Output the [X, Y] coordinate of the center of the cell containing the given text.  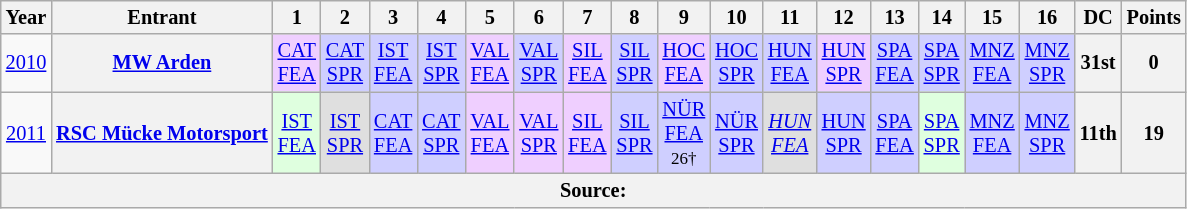
12 [844, 17]
14 [942, 17]
Year [26, 17]
HOCSPR [736, 63]
Source: [594, 190]
DC [1098, 17]
1 [297, 17]
2 [345, 17]
5 [490, 17]
7 [587, 17]
2010 [26, 63]
13 [894, 17]
NÜRSPR [736, 133]
10 [736, 17]
2011 [26, 133]
31st [1098, 63]
11th [1098, 133]
15 [992, 17]
NÜRFEA26† [684, 133]
MW Arden [162, 63]
3 [393, 17]
6 [538, 17]
9 [684, 17]
4 [441, 17]
Entrant [162, 17]
HOCFEA [684, 63]
16 [1048, 17]
RSC Mücke Motorsport [162, 133]
Points [1154, 17]
11 [790, 17]
8 [634, 17]
0 [1154, 63]
19 [1154, 133]
